For the text-containing cell, return its midpoint in [x, y] coordinate format. 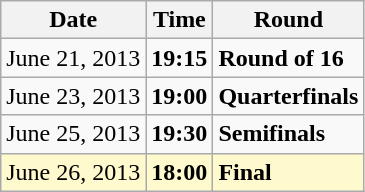
June 26, 2013 [74, 172]
June 23, 2013 [74, 96]
June 25, 2013 [74, 134]
Time [180, 20]
Date [74, 20]
19:15 [180, 58]
19:00 [180, 96]
18:00 [180, 172]
Round of 16 [288, 58]
Final [288, 172]
Semifinals [288, 134]
Quarterfinals [288, 96]
Round [288, 20]
19:30 [180, 134]
June 21, 2013 [74, 58]
